Identify which cell holds the provided text, then report its [X, Y] central coordinate. 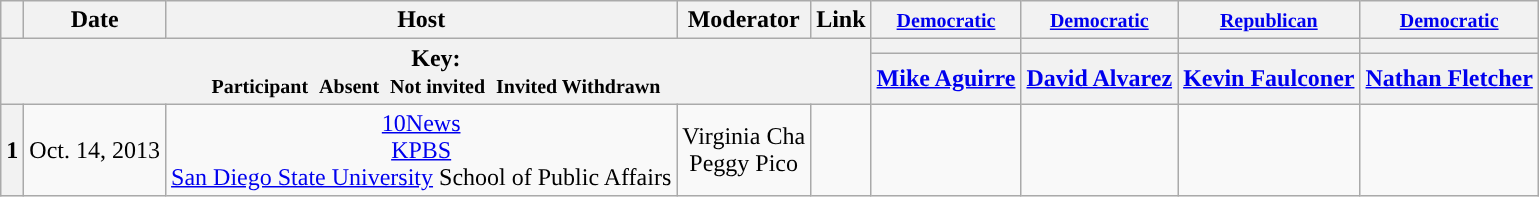
Link [841, 20]
Virginia ChaPeggy Pico [744, 150]
Host [422, 20]
Republican [1269, 20]
Key: Participant Absent Not invited Invited Withdrawn [436, 72]
Nathan Fletcher [1449, 78]
10NewsKPBSSan Diego State University School of Public Affairs [422, 150]
Moderator [744, 20]
1 [12, 150]
Mike Aguirre [946, 78]
Oct. 14, 2013 [95, 150]
David Alvarez [1100, 78]
Kevin Faulconer [1269, 78]
Date [95, 20]
